Determine the (X, Y) coordinate at the center of the cell enclosing the given text.  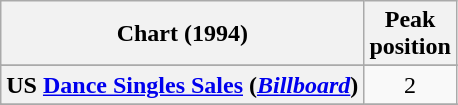
2 (410, 85)
Chart (1994) (182, 34)
US Dance Singles Sales (Billboard) (182, 85)
Peakposition (410, 34)
